Find where the given text appears and provide that cell's center as [X, Y] coordinate. 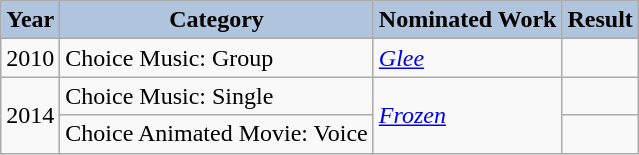
Glee [468, 58]
Choice Music: Group [216, 58]
Choice Animated Movie: Voice [216, 134]
Frozen [468, 115]
Choice Music: Single [216, 96]
Result [600, 20]
Category [216, 20]
2014 [30, 115]
2010 [30, 58]
Year [30, 20]
Nominated Work [468, 20]
